Return the (x, y) coordinate for the center point of the cell that contains the specified text.  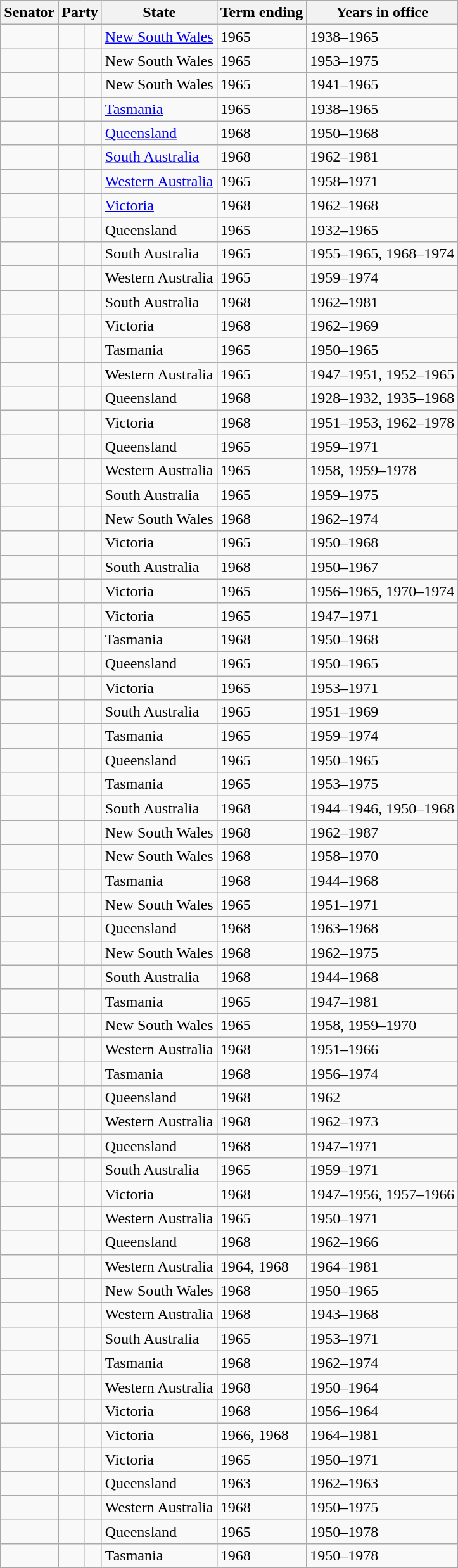
1950–1967 (383, 567)
1947–1956, 1957–1966 (383, 1194)
1964, 1968 (262, 1266)
1958, 1959–1978 (383, 471)
1959–1975 (383, 495)
Party (80, 13)
1958, 1959–1970 (383, 1025)
1944–1946, 1950–1968 (383, 808)
1962–1968 (383, 205)
Term ending (262, 13)
1951–1953, 1962–1978 (383, 423)
1941–1965 (383, 85)
1963–1968 (383, 929)
1958–1971 (383, 181)
1956–1964 (383, 1411)
1950–1964 (383, 1387)
1951–1966 (383, 1049)
1962–1975 (383, 953)
1956–1974 (383, 1074)
Senator (29, 13)
1951–1969 (383, 712)
State (159, 13)
1962–1963 (383, 1484)
1962–1973 (383, 1122)
1956–1965, 1970–1974 (383, 591)
1963 (262, 1484)
1950–1975 (383, 1508)
1962–1966 (383, 1242)
1962 (383, 1098)
1962–1969 (383, 326)
1932–1965 (383, 229)
Years in office (383, 13)
1947–1981 (383, 1001)
1958–1970 (383, 857)
1966, 1968 (262, 1435)
1943–1968 (383, 1315)
1962–1987 (383, 832)
1951–1971 (383, 905)
1928–1932, 1935–1968 (383, 398)
1947–1951, 1952–1965 (383, 374)
1955–1965, 1968–1974 (383, 253)
